For the text-containing cell, return its midpoint in (x, y) coordinate format. 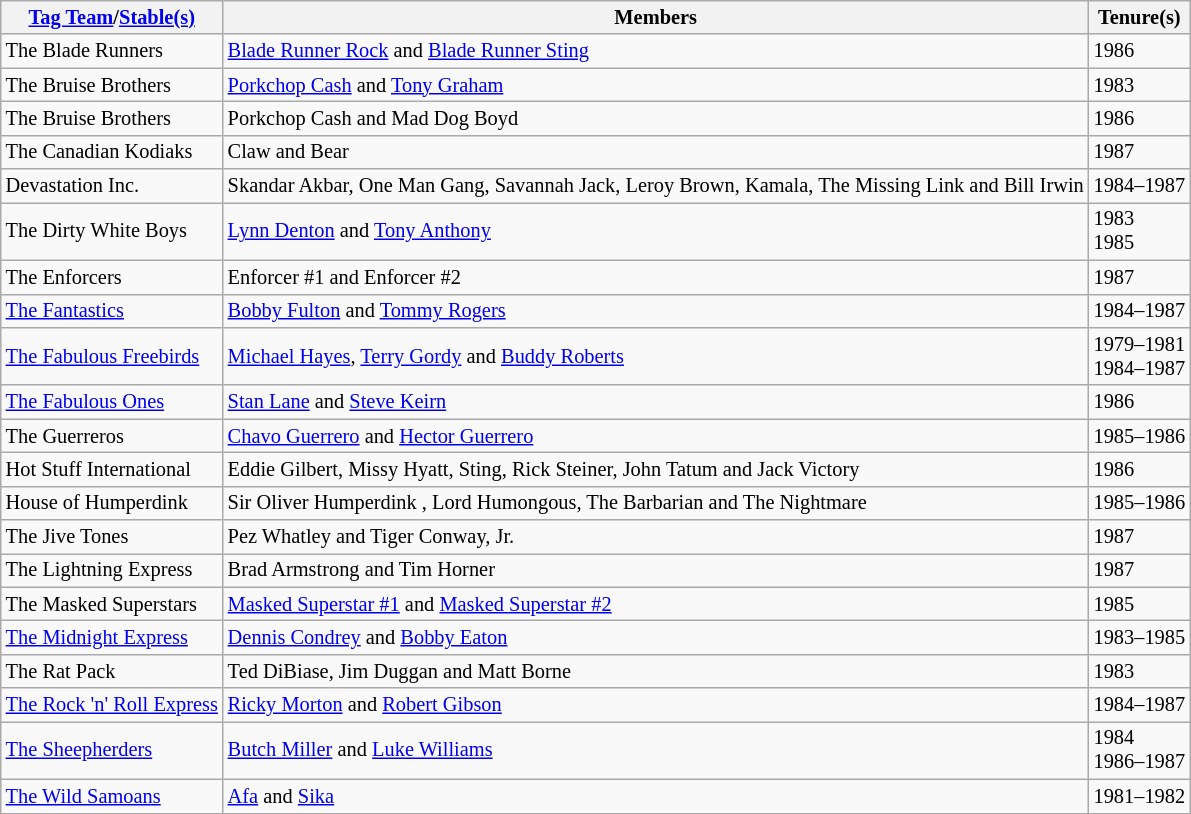
Chavo Guerrero and Hector Guerrero (656, 436)
Porkchop Cash and Tony Graham (656, 85)
Michael Hayes, Terry Gordy and Buddy Roberts (656, 356)
Claw and Bear (656, 152)
Bobby Fulton and Tommy Rogers (656, 311)
Masked Superstar #1 and Masked Superstar #2 (656, 604)
Members (656, 17)
The Fantastics (112, 311)
The Fabulous Freebirds (112, 356)
The Guerreros (112, 436)
The Wild Samoans (112, 796)
Afa and Sika (656, 796)
Enforcer #1 and Enforcer #2 (656, 277)
The Midnight Express (112, 637)
19841986–1987 (1140, 750)
The Masked Superstars (112, 604)
Tenure(s) (1140, 17)
Ted DiBiase, Jim Duggan and Matt Borne (656, 671)
The Canadian Kodiaks (112, 152)
The Rock 'n' Roll Express (112, 705)
The Dirty White Boys (112, 231)
The Lightning Express (112, 570)
1985 (1140, 604)
Devastation Inc. (112, 186)
The Enforcers (112, 277)
1981–1982 (1140, 796)
Sir Oliver Humperdink , Lord Humongous, The Barbarian and The Nightmare (656, 503)
Butch Miller and Luke Williams (656, 750)
Blade Runner Rock and Blade Runner Sting (656, 51)
Dennis Condrey and Bobby Eaton (656, 637)
Pez Whatley and Tiger Conway, Jr. (656, 537)
The Fabulous Ones (112, 402)
The Jive Tones (112, 537)
Lynn Denton and Tony Anthony (656, 231)
Eddie Gilbert, Missy Hyatt, Sting, Rick Steiner, John Tatum and Jack Victory (656, 469)
Hot Stuff International (112, 469)
Porkchop Cash and Mad Dog Boyd (656, 118)
The Sheepherders (112, 750)
House of Humperdink (112, 503)
Brad Armstrong and Tim Horner (656, 570)
Ricky Morton and Robert Gibson (656, 705)
Skandar Akbar, One Man Gang, Savannah Jack, Leroy Brown, Kamala, The Missing Link and Bill Irwin (656, 186)
1983–1985 (1140, 637)
1979–19811984–1987 (1140, 356)
The Blade Runners (112, 51)
Tag Team/Stable(s) (112, 17)
19831985 (1140, 231)
Stan Lane and Steve Keirn (656, 402)
The Rat Pack (112, 671)
